Capture the cell that displays the provided text and extract its [x, y] central coordinate. 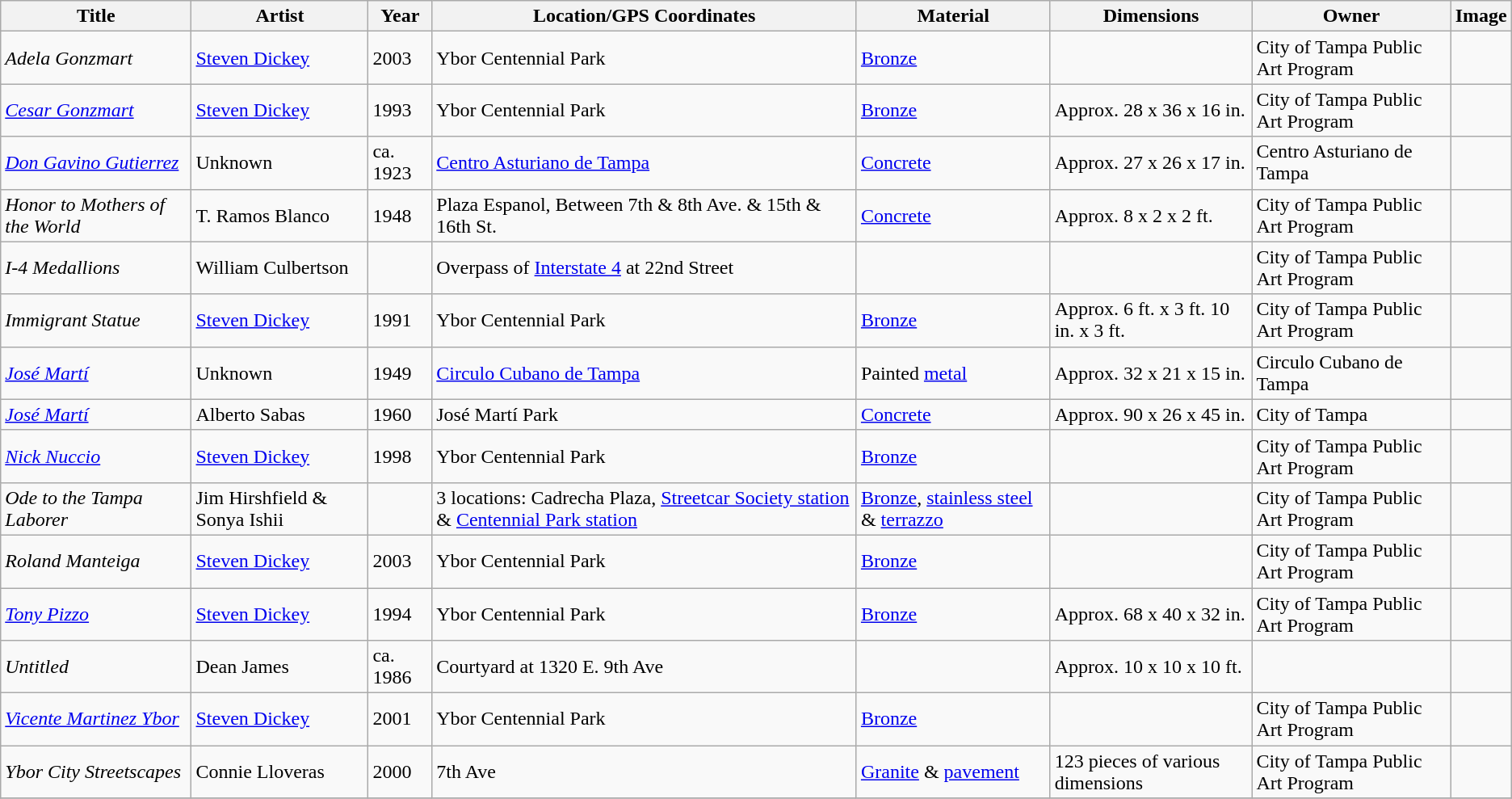
William Culbertson [279, 268]
Approx. 6 ft. x 3 ft. 10 in. x 3 ft. [1151, 320]
Adela Gonzmart [96, 58]
123 pieces of various dimensions [1151, 772]
3 locations: Cadrecha Plaza, Streetcar Society station & Centennial Park station [645, 509]
Title [96, 16]
1960 [401, 414]
Immigrant Statue [96, 320]
ca. 1923 [401, 163]
Material [953, 16]
Nick Nuccio [96, 456]
1994 [401, 614]
Ode to the Tampa Laborer [96, 509]
ca. 1986 [401, 667]
1998 [401, 456]
Honor to Mothers of the World [96, 215]
7th Ave [645, 772]
Painted metal [953, 373]
2000 [401, 772]
José Martí Park [645, 414]
1991 [401, 320]
Approx. 90 x 26 x 45 in. [1151, 414]
Jim Hirshfield & Sonya Ishii [279, 509]
Cesar Gonzmart [96, 110]
2001 [401, 719]
Dean James [279, 667]
Untitled [96, 667]
Owner [1351, 16]
Location/GPS Coordinates [645, 16]
Vicente Martinez Ybor [96, 719]
Alberto Sabas [279, 414]
Approx. 8 x 2 x 2 ft. [1151, 215]
1993 [401, 110]
Don Gavino Gutierrez [96, 163]
Approx. 10 x 10 x 10 ft. [1151, 667]
Year [401, 16]
Granite & pavement [953, 772]
I-4 Medallions [96, 268]
Bronze, stainless steel & terrazzo [953, 509]
T. Ramos Blanco [279, 215]
City of Tampa [1351, 414]
Image [1481, 16]
1949 [401, 373]
Tony Pizzo [96, 614]
Artist [279, 16]
Courtyard at 1320 E. 9th Ave [645, 667]
Approx. 28 x 36 x 16 in. [1151, 110]
Approx. 68 x 40 x 32 in. [1151, 614]
Connie Lloveras [279, 772]
Roland Manteiga [96, 561]
Ybor City Streetscapes [96, 772]
Approx. 32 x 21 x 15 in. [1151, 373]
1948 [401, 215]
Overpass of Interstate 4 at 22nd Street [645, 268]
Plaza Espanol, Between 7th & 8th Ave. & 15th & 16th St. [645, 215]
Approx. 27 x 26 x 17 in. [1151, 163]
Dimensions [1151, 16]
